Return the [X, Y] coordinate for the center point of the cell that contains the specified text.  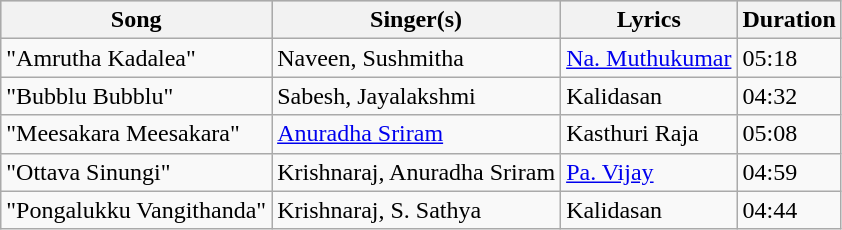
04:59 [789, 172]
"Bubblu Bubblu" [136, 96]
"Pongalukku Vangithanda" [136, 210]
Duration [789, 20]
Pa. Vijay [649, 172]
05:08 [789, 134]
"Amrutha Kadalea" [136, 58]
Kasthuri Raja [649, 134]
Lyrics [649, 20]
04:44 [789, 210]
Na. Muthukumar [649, 58]
Krishnaraj, S. Sathya [416, 210]
04:32 [789, 96]
Anuradha Sriram [416, 134]
Song [136, 20]
Singer(s) [416, 20]
"Ottava Sinungi" [136, 172]
Krishnaraj, Anuradha Sriram [416, 172]
Naveen, Sushmitha [416, 58]
"Meesakara Meesakara" [136, 134]
Sabesh, Jayalakshmi [416, 96]
05:18 [789, 58]
